Scan for the cell matching the given text and deliver its (x, y) coordinate at center. 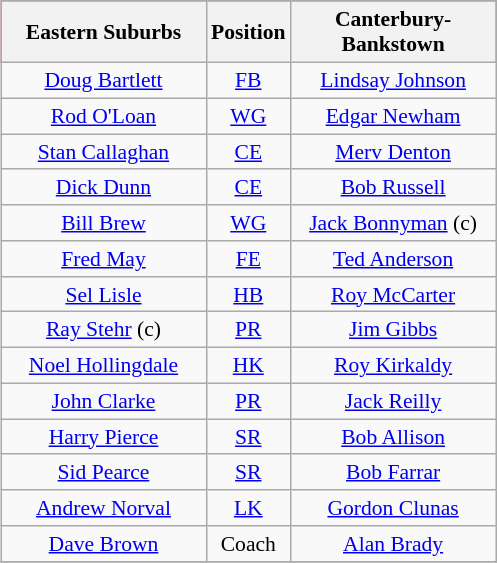
Canterbury-Bankstown (394, 32)
FB (248, 80)
Dave Brown (104, 544)
Jack Reilly (394, 401)
HB (248, 294)
Dick Dunn (104, 187)
HK (248, 365)
Edgar Newham (394, 116)
Bob Russell (394, 187)
Gordon Clunas (394, 508)
Sel Lisle (104, 294)
Sid Pearce (104, 472)
Ted Anderson (394, 259)
Harry Pierce (104, 437)
Fred May (104, 259)
Roy Kirkaldy (394, 365)
Bob Farrar (394, 472)
Jim Gibbs (394, 330)
Alan Brady (394, 544)
Jack Bonnyman (c) (394, 223)
Stan Callaghan (104, 152)
John Clarke (104, 401)
Ray Stehr (c) (104, 330)
Coach (248, 544)
Lindsay Johnson (394, 80)
Eastern Suburbs (104, 32)
LK (248, 508)
Merv Denton (394, 152)
Rod O'Loan (104, 116)
Noel Hollingdale (104, 365)
Roy McCarter (394, 294)
Position (248, 32)
Andrew Norval (104, 508)
Bill Brew (104, 223)
Bob Allison (394, 437)
FE (248, 259)
Doug Bartlett (104, 80)
